Return [X, Y] of the center of cell containing provided text 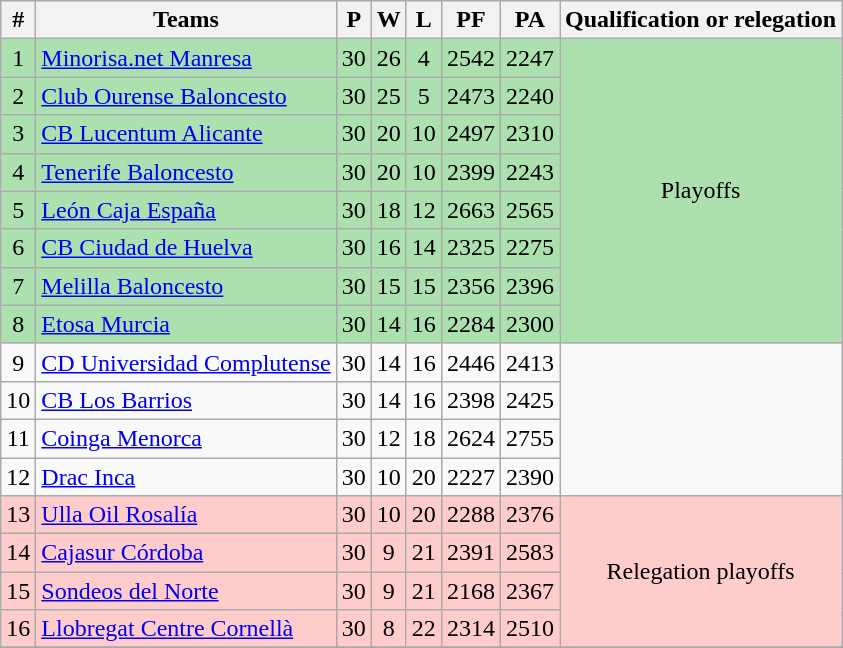
7 [18, 286]
CB Ciudad de Huelva [186, 248]
CD Universidad Complutense [186, 362]
2240 [530, 96]
2227 [470, 477]
W [388, 20]
# [18, 20]
2583 [530, 553]
Coinga Menorca [186, 438]
Ulla Oil Rosalía [186, 515]
L [424, 20]
Sondeos del Norte [186, 591]
11 [18, 438]
25 [388, 96]
2510 [530, 629]
Cajasur Córdoba [186, 553]
2 [18, 96]
2390 [530, 477]
Playoffs [701, 191]
22 [424, 629]
2168 [470, 591]
2624 [470, 438]
Etosa Murcia [186, 324]
2542 [470, 58]
2497 [470, 134]
2425 [530, 400]
2663 [470, 210]
Drac Inca [186, 477]
Llobregat Centre Cornellà [186, 629]
2300 [530, 324]
2314 [470, 629]
2376 [530, 515]
6 [18, 248]
2391 [470, 553]
PA [530, 20]
2413 [530, 362]
2398 [470, 400]
2325 [470, 248]
2446 [470, 362]
2473 [470, 96]
Minorisa.net Manresa [186, 58]
13 [18, 515]
Qualification or relegation [701, 20]
Club Ourense Baloncesto [186, 96]
1 [18, 58]
CB Lucentum Alicante [186, 134]
León Caja España [186, 210]
2755 [530, 438]
Relegation playoffs [701, 572]
2396 [530, 286]
Melilla Baloncesto [186, 286]
3 [18, 134]
PF [470, 20]
2399 [470, 172]
2356 [470, 286]
2288 [470, 515]
2367 [530, 591]
2310 [530, 134]
2565 [530, 210]
Teams [186, 20]
Tenerife Baloncesto [186, 172]
CB Los Barrios [186, 400]
2275 [530, 248]
26 [388, 58]
2284 [470, 324]
2243 [530, 172]
P [354, 20]
2247 [530, 58]
